Scan for the cell matching the given text and deliver its (x, y) coordinate at center. 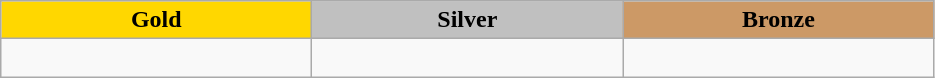
Gold (156, 20)
Silver (468, 20)
Bronze (778, 20)
